Pinpoint the cell where the given text exists, returning its (x, y) midpoint coordinate. 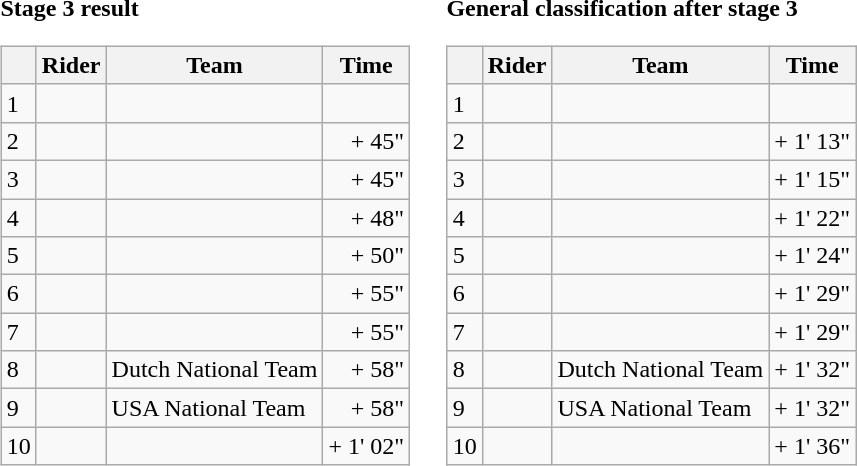
+ 1' 36" (812, 446)
+ 48" (366, 217)
+ 1' 02" (366, 446)
+ 1' 24" (812, 256)
+ 1' 15" (812, 179)
+ 1' 22" (812, 217)
+ 50" (366, 256)
+ 1' 13" (812, 141)
